Return (x, y) of the center of cell containing provided text 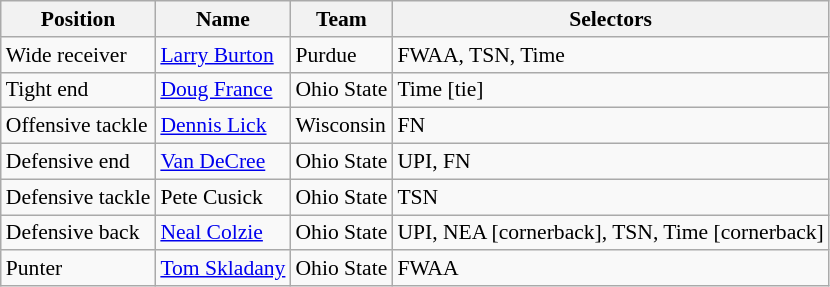
Punter (78, 269)
TSN (610, 197)
Purdue (341, 55)
Van DeCree (222, 162)
Time [tie] (610, 90)
UPI, NEA [cornerback], TSN, Time [cornerback] (610, 233)
Dennis Lick (222, 126)
Name (222, 19)
Position (78, 19)
FN (610, 126)
Pete Cusick (222, 197)
FWAA (610, 269)
UPI, FN (610, 162)
Neal Colzie (222, 233)
Doug France (222, 90)
Selectors (610, 19)
Defensive end (78, 162)
Defensive tackle (78, 197)
Team (341, 19)
FWAA, TSN, Time (610, 55)
Offensive tackle (78, 126)
Wide receiver (78, 55)
Defensive back (78, 233)
Tom Skladany (222, 269)
Wisconsin (341, 126)
Larry Burton (222, 55)
Tight end (78, 90)
